Locate the cell with the specified text and output its (X, Y) center coordinate. 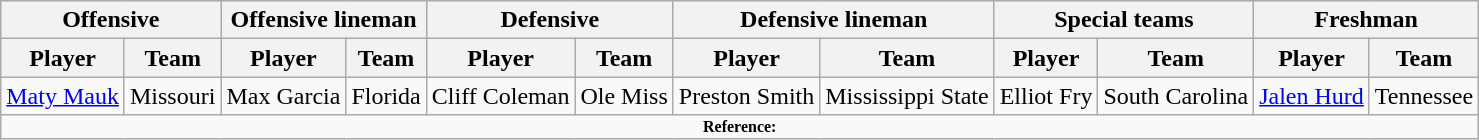
Elliot Fry (1046, 96)
Florida (386, 96)
Maty Mauk (63, 96)
Offensive (111, 20)
Reference: (740, 127)
Special teams (1124, 20)
Defensive (550, 20)
Offensive lineman (324, 20)
Freshman (1366, 20)
Mississippi State (907, 96)
Jalen Hurd (1312, 96)
Ole Miss (624, 96)
Max Garcia (284, 96)
Missouri (172, 96)
Defensive lineman (834, 20)
Preston Smith (746, 96)
Tennessee (1424, 96)
South Carolina (1176, 96)
Cliff Coleman (500, 96)
